Return the [X, Y] coordinate for the center point of the cell that contains the specified text.  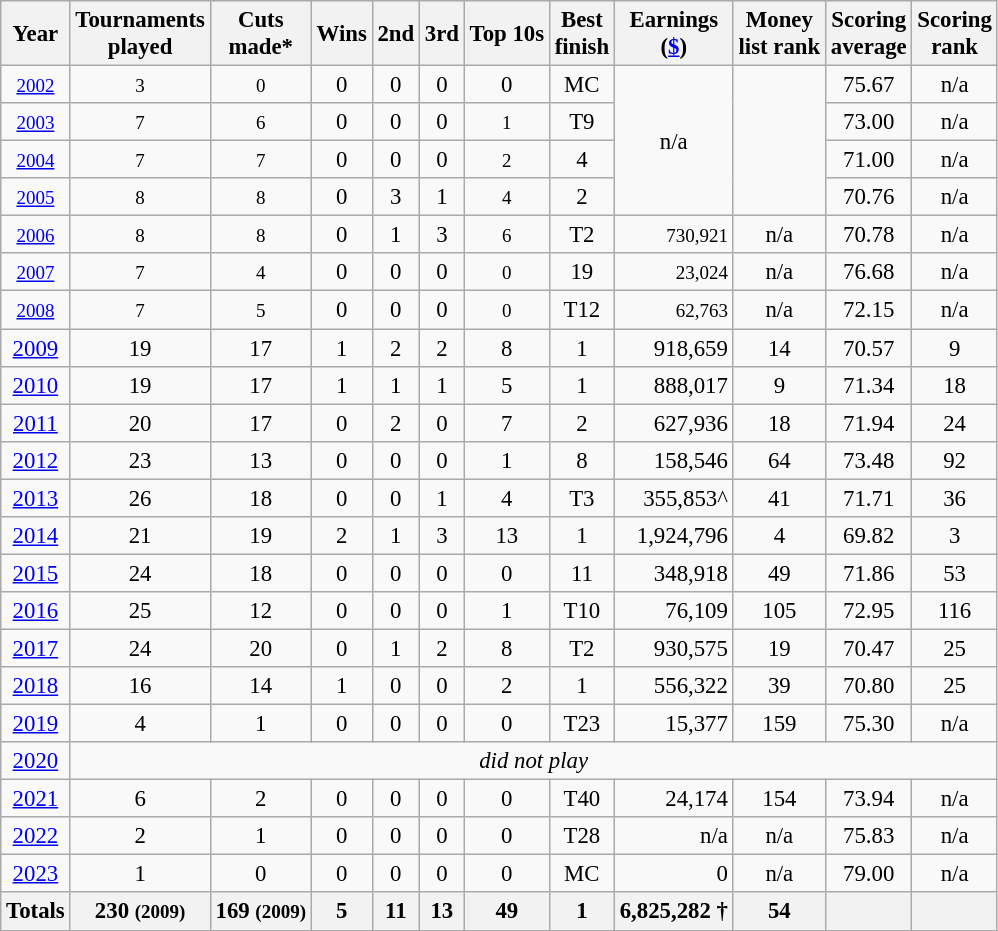
6,825,282 † [674, 912]
T12 [582, 310]
2007 [36, 273]
2004 [36, 160]
2016 [36, 611]
2005 [36, 197]
Money list rank [779, 34]
Year [36, 34]
T3 [582, 498]
72.15 [868, 310]
Tournaments played [140, 34]
2015 [36, 573]
76,109 [674, 611]
26 [140, 498]
75.83 [868, 836]
73.94 [868, 799]
16 [140, 686]
Wins [342, 34]
Top 10s [506, 34]
159 [779, 724]
15,377 [674, 724]
Best finish [582, 34]
T28 [582, 836]
2014 [36, 536]
169 (2009) [260, 912]
2023 [36, 874]
Earnings($) [674, 34]
70.47 [868, 648]
2nd [396, 34]
2010 [36, 385]
T40 [582, 799]
23 [140, 460]
2020 [36, 761]
158,546 [674, 460]
T10 [582, 611]
888,017 [674, 385]
2003 [36, 122]
79.00 [868, 874]
2011 [36, 423]
73.00 [868, 122]
556,322 [674, 686]
53 [954, 573]
348,918 [674, 573]
72.95 [868, 611]
71.34 [868, 385]
70.80 [868, 686]
92 [954, 460]
230 (2009) [140, 912]
2017 [36, 648]
627,936 [674, 423]
2002 [36, 85]
930,575 [674, 648]
36 [954, 498]
T9 [582, 122]
2013 [36, 498]
71.71 [868, 498]
Scoringrank [954, 34]
76.68 [868, 273]
64 [779, 460]
21 [140, 536]
1,924,796 [674, 536]
3rd [442, 34]
730,921 [674, 235]
39 [779, 686]
2008 [36, 310]
69.82 [868, 536]
12 [260, 611]
70.76 [868, 197]
75.30 [868, 724]
2009 [36, 348]
2019 [36, 724]
355,853^ [674, 498]
154 [779, 799]
116 [954, 611]
41 [779, 498]
54 [779, 912]
71.00 [868, 160]
T23 [582, 724]
75.67 [868, 85]
2018 [36, 686]
73.48 [868, 460]
2006 [36, 235]
did not play [534, 761]
Totals [36, 912]
Scoring average [868, 34]
70.78 [868, 235]
62,763 [674, 310]
105 [779, 611]
2021 [36, 799]
71.94 [868, 423]
24,174 [674, 799]
Cuts made* [260, 34]
2022 [36, 836]
2012 [36, 460]
71.86 [868, 573]
918,659 [674, 348]
23,024 [674, 273]
70.57 [868, 348]
